Output the [x, y] coordinate of the center of the cell containing the given text.  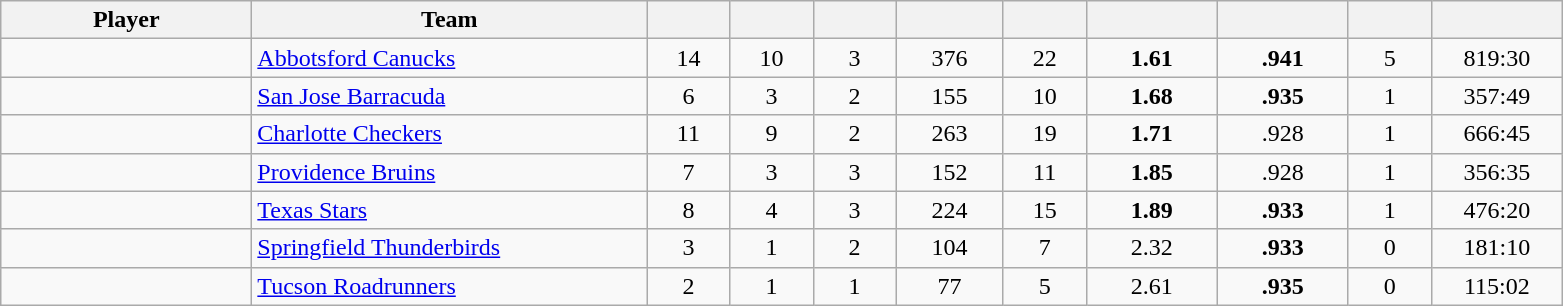
357:49 [1496, 96]
77 [950, 286]
Providence Bruins [450, 172]
104 [950, 248]
152 [950, 172]
Team [450, 20]
2.32 [1152, 248]
263 [950, 134]
4 [772, 210]
19 [1044, 134]
14 [688, 58]
1.89 [1152, 210]
376 [950, 58]
1.71 [1152, 134]
224 [950, 210]
819:30 [1496, 58]
.941 [1282, 58]
15 [1044, 210]
155 [950, 96]
476:20 [1496, 210]
1.61 [1152, 58]
666:45 [1496, 134]
Tucson Roadrunners [450, 286]
1.68 [1152, 96]
San Jose Barracuda [450, 96]
22 [1044, 58]
356:35 [1496, 172]
Springfield Thunderbirds [450, 248]
Abbotsford Canucks [450, 58]
Player [126, 20]
181:10 [1496, 248]
Charlotte Checkers [450, 134]
Texas Stars [450, 210]
6 [688, 96]
115:02 [1496, 286]
2.61 [1152, 286]
8 [688, 210]
9 [772, 134]
1.85 [1152, 172]
